Scan for the cell matching the given text and deliver its [X, Y] coordinate at center. 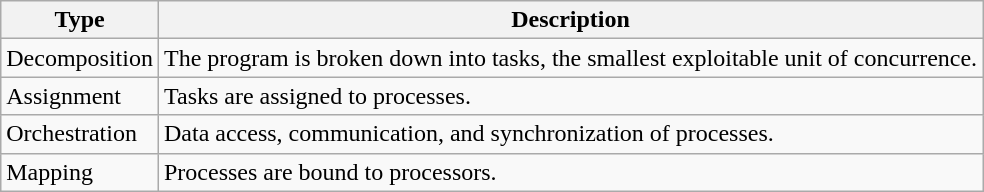
Processes are bound to processors. [570, 172]
The program is broken down into tasks, the smallest exploitable unit of concurrence. [570, 58]
Orchestration [80, 134]
Assignment [80, 96]
Mapping [80, 172]
Description [570, 20]
Tasks are assigned to processes. [570, 96]
Decomposition [80, 58]
Data access, communication, and synchronization of processes. [570, 134]
Type [80, 20]
